Output the [X, Y] coordinate of the center of the cell containing the given text.  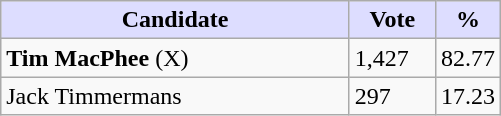
297 [392, 96]
Tim MacPhee (X) [176, 58]
Jack Timmermans [176, 96]
17.23 [468, 96]
Vote [392, 20]
% [468, 20]
1,427 [392, 58]
82.77 [468, 58]
Candidate [176, 20]
